Identify which cell holds the provided text, then report its [X, Y] central coordinate. 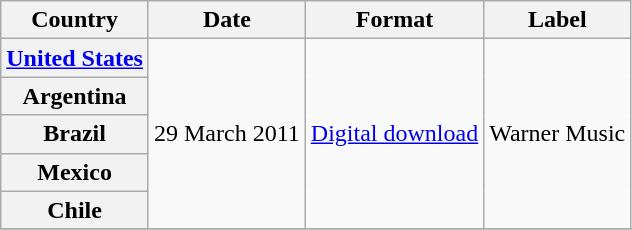
Digital download [394, 134]
Argentina [75, 96]
Warner Music [558, 134]
Brazil [75, 134]
Chile [75, 210]
29 March 2011 [226, 134]
Format [394, 20]
Label [558, 20]
Mexico [75, 172]
Country [75, 20]
Date [226, 20]
United States [75, 58]
